Extract the [x, y] coordinate from the center of the cell holding the provided text.  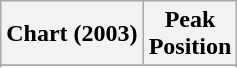
Chart (2003) [72, 34]
PeakPosition [190, 34]
